Scan for the cell matching the given text and deliver its [x, y] coordinate at center. 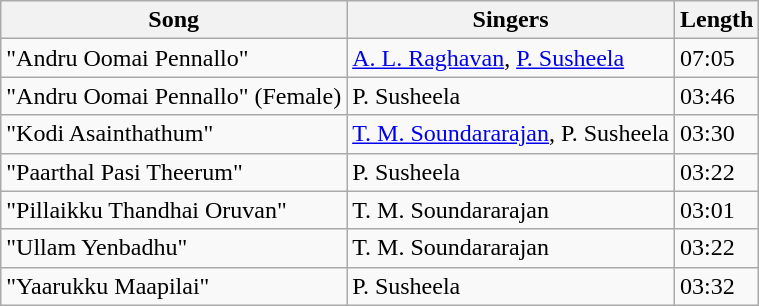
T. M. Soundararajan, P. Susheela [511, 134]
"Andru Oomai Pennallo" (Female) [174, 96]
"Andru Oomai Pennallo" [174, 58]
03:46 [717, 96]
Song [174, 20]
03:01 [717, 210]
"Kodi Asainthathum" [174, 134]
03:30 [717, 134]
A. L. Raghavan, P. Susheela [511, 58]
07:05 [717, 58]
"Pillaikku Thandhai Oruvan" [174, 210]
03:32 [717, 286]
Singers [511, 20]
"Paarthal Pasi Theerum" [174, 172]
Length [717, 20]
"Ullam Yenbadhu" [174, 248]
"Yaarukku Maapilai" [174, 286]
